Capture the cell that displays the provided text and extract its (x, y) central coordinate. 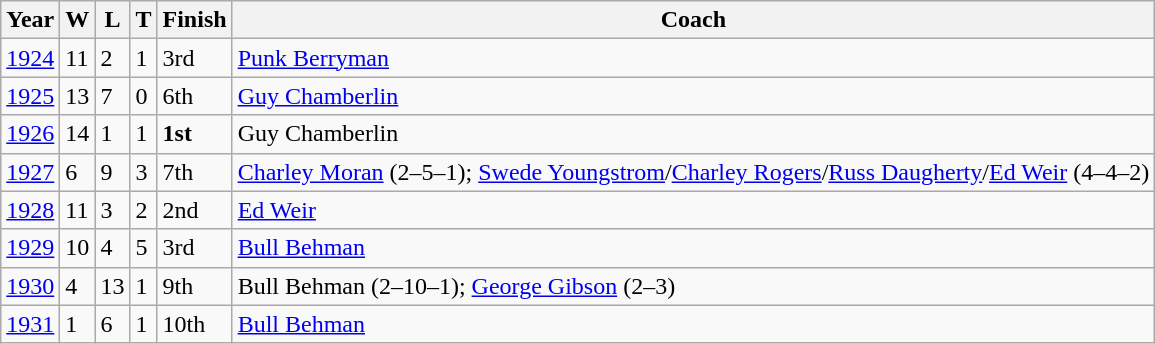
9 (112, 172)
10th (194, 324)
Bull Behman (2–10–1); George Gibson (2–3) (694, 286)
10 (78, 248)
Ed Weir (694, 210)
Punk Berryman (694, 58)
9th (194, 286)
Finish (194, 20)
Charley Moran (2–5–1); Swede Youngstrom/Charley Rogers/Russ Daugherty/Ed Weir (4–4–2) (694, 172)
1927 (30, 172)
1925 (30, 96)
0 (144, 96)
1929 (30, 248)
1931 (30, 324)
7 (112, 96)
1928 (30, 210)
7th (194, 172)
6th (194, 96)
2nd (194, 210)
1924 (30, 58)
T (144, 20)
1st (194, 134)
W (78, 20)
1926 (30, 134)
5 (144, 248)
14 (78, 134)
Year (30, 20)
L (112, 20)
Coach (694, 20)
1930 (30, 286)
